Identify which cell holds the provided text, then report its [x, y] central coordinate. 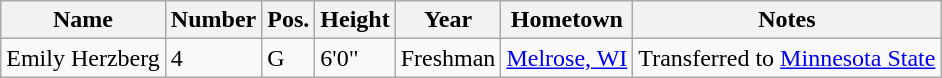
4 [213, 58]
Emily Herzberg [84, 58]
Freshman [448, 58]
Year [448, 20]
G [288, 58]
Number [213, 20]
Height [355, 20]
Transferred to Minnesota State [787, 58]
6'0" [355, 58]
Pos. [288, 20]
Notes [787, 20]
Melrose, WI [567, 58]
Hometown [567, 20]
Name [84, 20]
